Search for the cell housing the specified text and yield its [x, y] center coordinate. 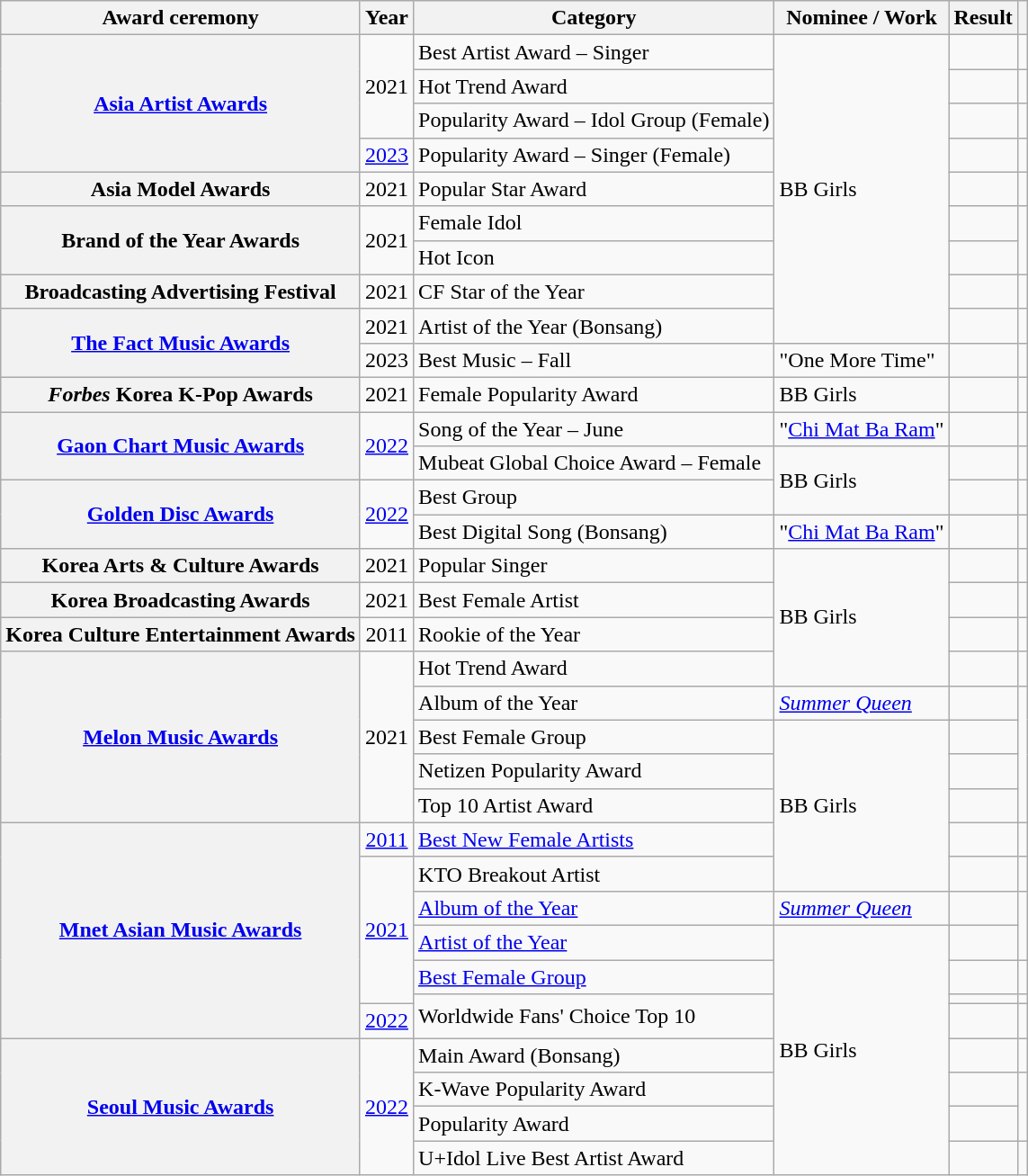
Popular Star Award [594, 189]
Asia Model Awards [181, 189]
Melon Music Awards [181, 737]
Netizen Popularity Award [594, 771]
"One More Time" [862, 360]
Best Digital Song (Bonsang) [594, 532]
Artist of the Year (Bonsang) [594, 326]
Artist of the Year [594, 942]
The Fact Music Awards [181, 343]
Broadcasting Advertising Festival [181, 292]
Main Award (Bonsang) [594, 1055]
K-Wave Popularity Award [594, 1090]
Category [594, 18]
Worldwide Fans' Choice Top 10 [594, 1017]
Gaon Chart Music Awards [181, 446]
Forbes Korea K-Pop Awards [181, 394]
CF Star of the Year [594, 292]
Female Idol [594, 223]
Popularity Award [594, 1124]
Best New Female Artists [594, 839]
Mubeat Global Choice Award – Female [594, 463]
Female Popularity Award [594, 394]
Popularity Award – Idol Group (Female) [594, 121]
Result [983, 18]
Golden Disc Awards [181, 515]
Hot Icon [594, 257]
Best Female Artist [594, 600]
Award ceremony [181, 18]
Year [387, 18]
Korea Culture Entertainment Awards [181, 634]
U+Idol Live Best Artist Award [594, 1158]
Best Group [594, 498]
Top 10 Artist Award [594, 805]
Asia Artist Awards [181, 103]
Brand of the Year Awards [181, 240]
Best Music – Fall [594, 360]
Popularity Award – Singer (Female) [594, 155]
Korea Arts & Culture Awards [181, 566]
Nominee / Work [862, 18]
Rookie of the Year [594, 634]
Best Artist Award – Singer [594, 52]
Seoul Music Awards [181, 1107]
Song of the Year – June [594, 429]
KTO Breakout Artist [594, 874]
Mnet Asian Music Awards [181, 930]
Popular Singer [594, 566]
Korea Broadcasting Awards [181, 600]
